Scan for the cell matching the given text and deliver its [X, Y] coordinate at center. 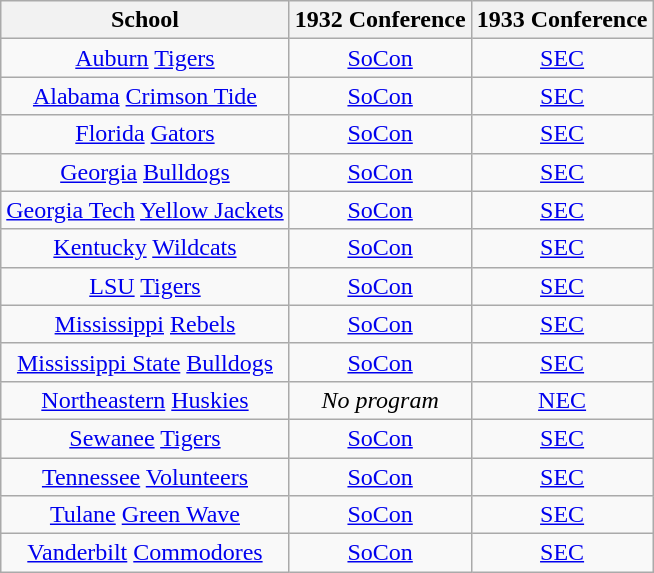
1932 Conference [380, 20]
Tennessee Volunteers [145, 477]
Kentucky Wildcats [145, 248]
1933 Conference [562, 20]
Mississippi State Bulldogs [145, 362]
Northeastern Huskies [145, 400]
Sewanee Tigers [145, 438]
Georgia Bulldogs [145, 172]
Tulane Green Wave [145, 515]
No program [380, 400]
LSU Tigers [145, 286]
Auburn Tigers [145, 58]
School [145, 20]
Vanderbilt Commodores [145, 553]
Alabama Crimson Tide [145, 96]
NEC [562, 400]
Florida Gators [145, 134]
Mississippi Rebels [145, 324]
Georgia Tech Yellow Jackets [145, 210]
